Locate the cell with the specified text and output its (x, y) center coordinate. 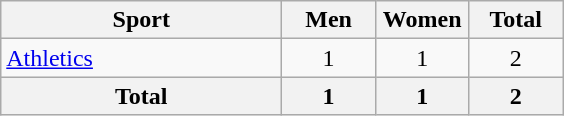
Sport (142, 20)
Women (422, 20)
Athletics (142, 58)
Men (329, 20)
